Determine the [x, y] coordinate at the center of the cell enclosing the given text.  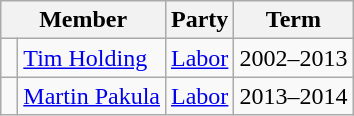
Martin Pakula [92, 96]
Member [84, 20]
Tim Holding [92, 58]
Term [294, 20]
2002–2013 [294, 58]
Party [200, 20]
2013–2014 [294, 96]
